Determine the [X, Y] coordinate at the center of the cell enclosing the given text.  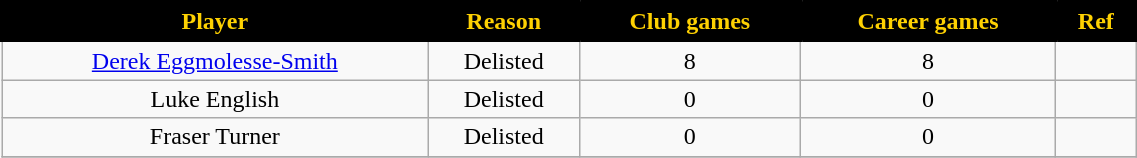
Club games [690, 22]
Reason [504, 22]
Player [216, 22]
Luke English [216, 99]
Career games [928, 22]
Fraser Turner [216, 137]
Derek Eggmolesse-Smith [216, 60]
Ref [1096, 22]
